Find where the given text appears and provide that cell's center as (X, Y) coordinate. 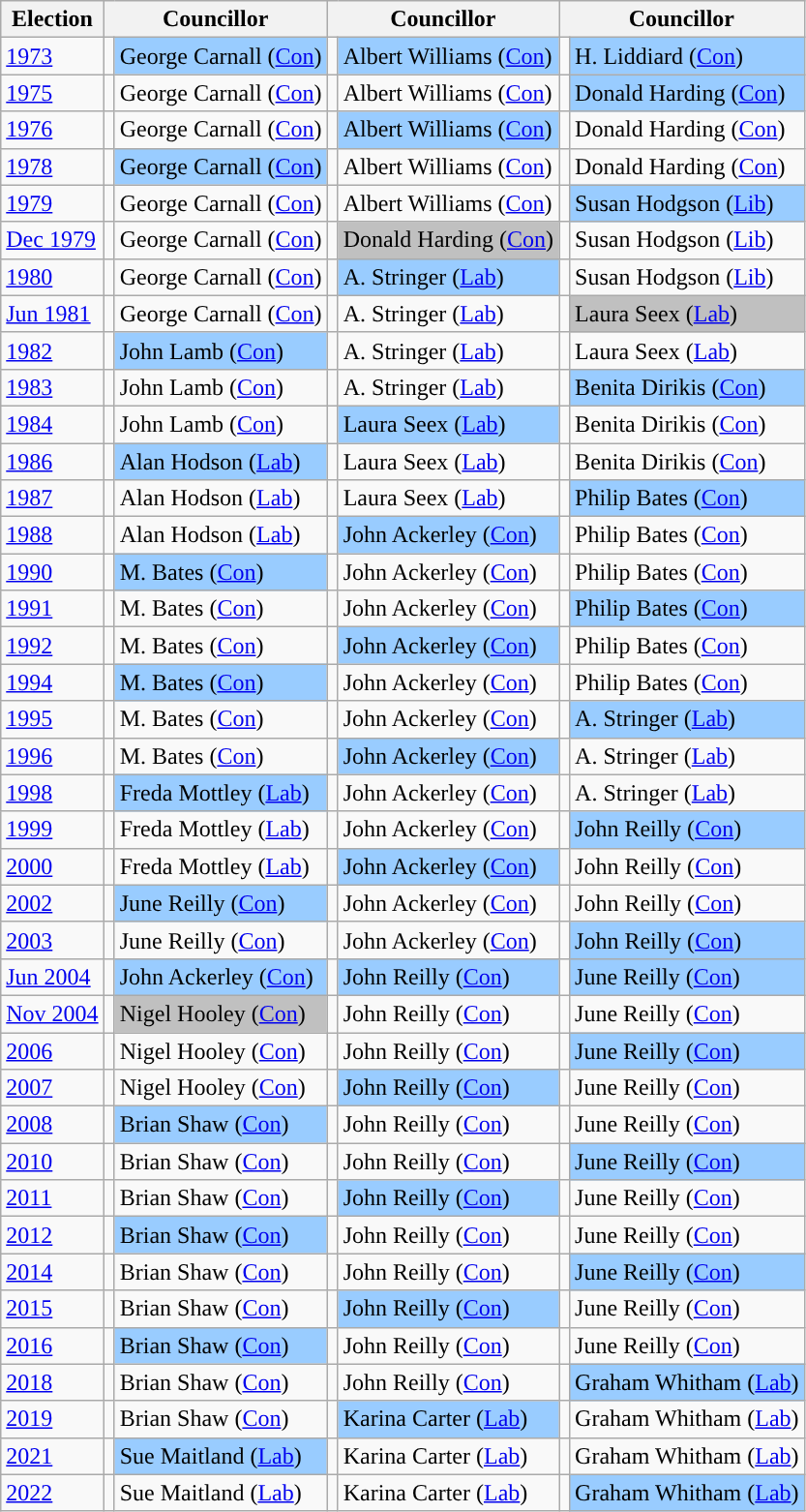
2015 (52, 1309)
1991 (52, 609)
1978 (52, 166)
1990 (52, 572)
1999 (52, 830)
1996 (52, 756)
1983 (52, 387)
1988 (52, 535)
1995 (52, 719)
1998 (52, 793)
2011 (52, 1198)
2003 (52, 940)
2021 (52, 1456)
2018 (52, 1382)
Election (52, 19)
2019 (52, 1419)
2007 (52, 1088)
1975 (52, 93)
Jun 2004 (52, 977)
H. Liddiard (Con) (687, 56)
1973 (52, 56)
1976 (52, 130)
1987 (52, 499)
1980 (52, 277)
2012 (52, 1235)
1992 (52, 646)
2016 (52, 1346)
2000 (52, 866)
2006 (52, 1050)
1979 (52, 203)
1984 (52, 424)
Dec 1979 (52, 240)
1994 (52, 682)
1986 (52, 462)
2008 (52, 1125)
Jun 1981 (52, 314)
Nov 2004 (52, 1013)
1982 (52, 350)
2022 (52, 1493)
2002 (52, 903)
2014 (52, 1272)
2010 (52, 1162)
